For the text-containing cell, return its midpoint in [X, Y] coordinate format. 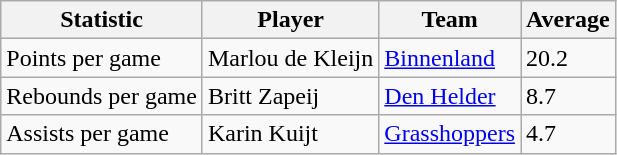
Points per game [102, 58]
4.7 [568, 134]
Team [450, 20]
Grasshoppers [450, 134]
Marlou de Kleijn [290, 58]
Binnenland [450, 58]
Statistic [102, 20]
Rebounds per game [102, 96]
Den Helder [450, 96]
Assists per game [102, 134]
Average [568, 20]
Player [290, 20]
8.7 [568, 96]
20.2 [568, 58]
Karin Kuijt [290, 134]
Britt Zapeij [290, 96]
